Capture the cell that displays the provided text and extract its [X, Y] central coordinate. 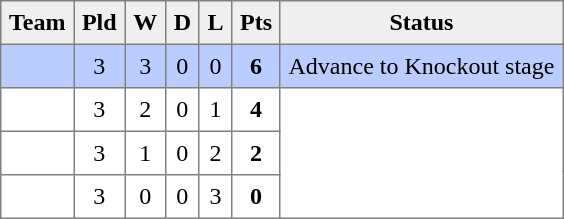
Pts [256, 23]
Status [421, 23]
Advance to Knockout stage [421, 66]
4 [256, 110]
Pld [100, 23]
Team [38, 23]
L [216, 23]
W [145, 23]
6 [256, 66]
D [182, 23]
